Detect which cell encompasses the target text, then output its (x, y) center coordinate. 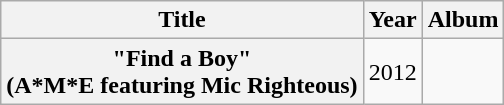
Year (392, 20)
"Find a Boy"(A*M*E featuring Mic Righteous) (182, 72)
Title (182, 20)
2012 (392, 72)
Album (463, 20)
